Detect which cell encompasses the target text, then output its (X, Y) center coordinate. 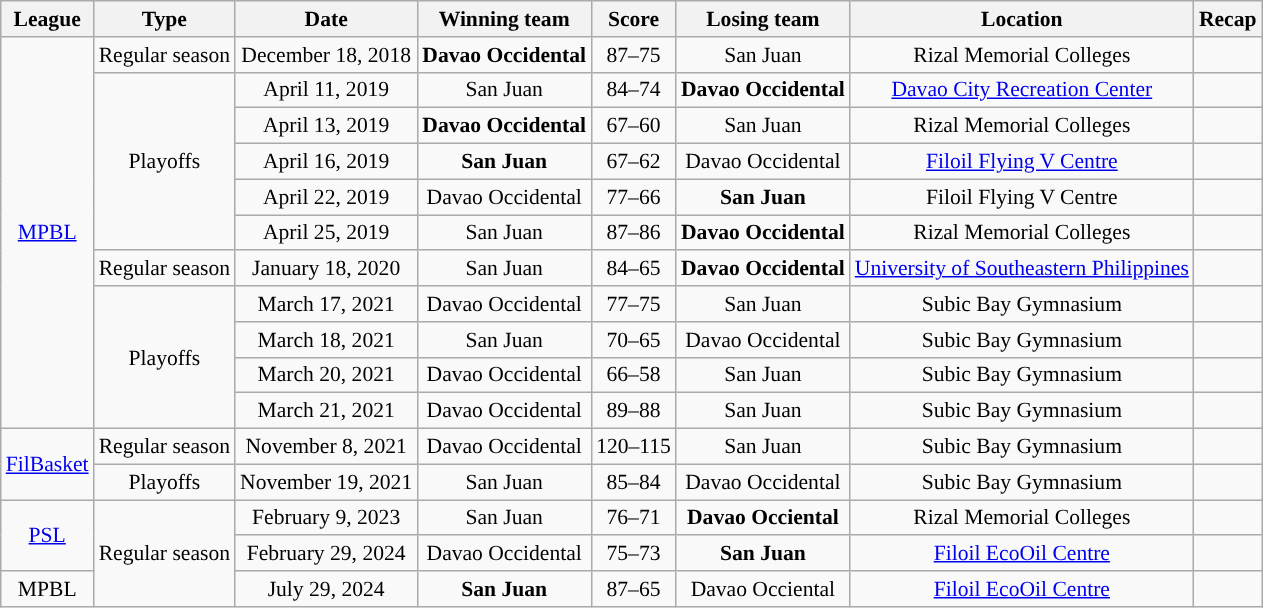
March 18, 2021 (326, 340)
PSL (48, 536)
February 9, 2023 (326, 518)
December 18, 2018 (326, 55)
75–73 (634, 554)
April 16, 2019 (326, 162)
FilBasket (48, 464)
Date (326, 19)
66–58 (634, 375)
Davao City Recreation Center (1022, 90)
67–62 (634, 162)
April 11, 2019 (326, 90)
77–66 (634, 197)
Recap (1228, 19)
70–65 (634, 340)
Losing team (763, 19)
77–75 (634, 304)
November 19, 2021 (326, 482)
120–115 (634, 447)
March 17, 2021 (326, 304)
Winning team (504, 19)
87–86 (634, 233)
67–60 (634, 126)
University of Southeastern Philippines (1022, 269)
84–65 (634, 269)
89–88 (634, 411)
March 21, 2021 (326, 411)
March 20, 2021 (326, 375)
April 13, 2019 (326, 126)
July 29, 2024 (326, 589)
76–71 (634, 518)
Location (1022, 19)
Score (634, 19)
April 25, 2019 (326, 233)
League (48, 19)
April 22, 2019 (326, 197)
87–75 (634, 55)
85–84 (634, 482)
84–74 (634, 90)
87–65 (634, 589)
January 18, 2020 (326, 269)
Type (164, 19)
February 29, 2024 (326, 554)
November 8, 2021 (326, 447)
